Provide the (X, Y) coordinate of the cell's center where the given text is located.  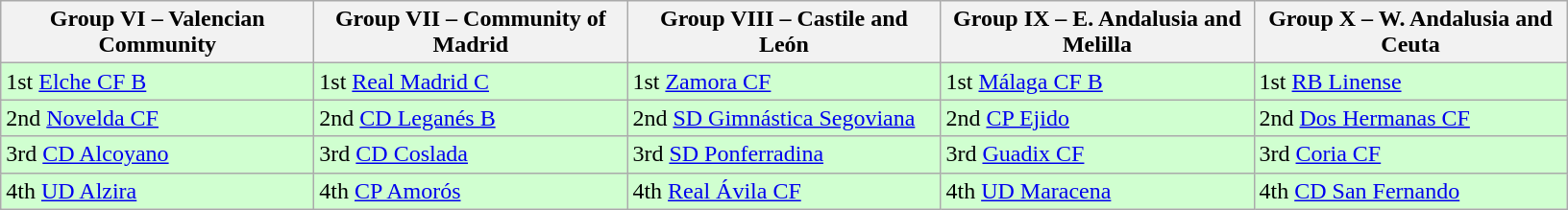
Group VII – Community of Madrid (471, 33)
1st Elche CF B (158, 82)
1st Real Madrid C (471, 82)
Group VIII – Castile and León (784, 33)
4th CD San Fernando (1410, 191)
4th UD Alzira (158, 191)
4th CP Amorós (471, 191)
3rd Guadix CF (1097, 154)
3rd Coria CF (1410, 154)
2nd CP Ejido (1097, 118)
2nd SD Gimnástica Segoviana (784, 118)
2nd Novelda CF (158, 118)
Group IX – E. Andalusia and Melilla (1097, 33)
3rd CD Alcoyano (158, 154)
Group X – W. Andalusia and Ceuta (1410, 33)
3rd CD Coslada (471, 154)
2nd CD Leganés B (471, 118)
Group VI – Valencian Community (158, 33)
1st Málaga CF B (1097, 82)
4th UD Maracena (1097, 191)
2nd Dos Hermanas CF (1410, 118)
1st Zamora CF (784, 82)
1st RB Linense (1410, 82)
3rd SD Ponferradina (784, 154)
4th Real Ávila CF (784, 191)
